Provide the (x, y) coordinate of the cell's center where the given text is located.  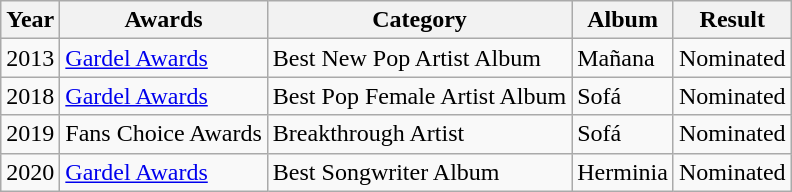
Result (732, 20)
Best New Pop Artist Album (419, 58)
2019 (30, 134)
Year (30, 20)
Breakthrough Artist (419, 134)
Best Pop Female Artist Album (419, 96)
Fans Choice Awards (164, 134)
Category (419, 20)
Awards (164, 20)
Best Songwriter Album (419, 172)
2020 (30, 172)
2018 (30, 96)
Herminia (623, 172)
Mañana (623, 58)
2013 (30, 58)
Album (623, 20)
